For the text-containing cell, return its midpoint in (x, y) coordinate format. 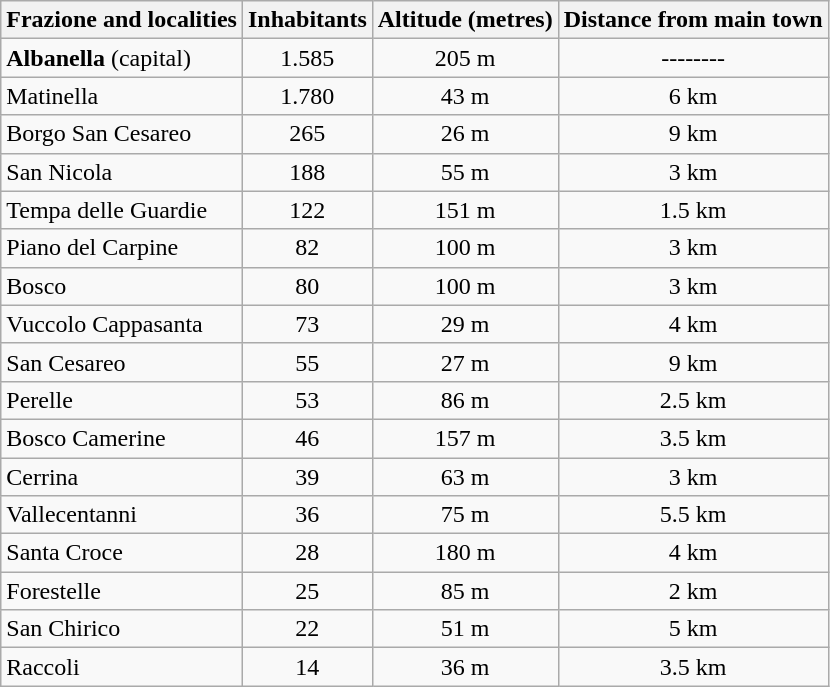
36 m (465, 667)
Raccoli (122, 667)
Frazione and localities (122, 20)
-------- (693, 58)
86 m (465, 400)
26 m (465, 134)
Altitude (metres) (465, 20)
San Nicola (122, 172)
27 m (465, 362)
Vallecentanni (122, 515)
5 km (693, 629)
1.780 (307, 96)
188 (307, 172)
Tempa delle Guardie (122, 210)
53 (307, 400)
2 km (693, 591)
Inhabitants (307, 20)
Perelle (122, 400)
39 (307, 477)
Vuccolo Cappasanta (122, 324)
151 m (465, 210)
San Cesareo (122, 362)
36 (307, 515)
82 (307, 248)
San Chirico (122, 629)
Matinella (122, 96)
Forestelle (122, 591)
1.585 (307, 58)
43 m (465, 96)
75 m (465, 515)
157 m (465, 438)
Santa Croce (122, 553)
6 km (693, 96)
Cerrina (122, 477)
51 m (465, 629)
Borgo San Cesareo (122, 134)
22 (307, 629)
63 m (465, 477)
46 (307, 438)
29 m (465, 324)
265 (307, 134)
1.5 km (693, 210)
Bosco (122, 286)
80 (307, 286)
Albanella (capital) (122, 58)
180 m (465, 553)
Distance from main town (693, 20)
55 m (465, 172)
122 (307, 210)
2.5 km (693, 400)
25 (307, 591)
205 m (465, 58)
Piano del Carpine (122, 248)
55 (307, 362)
Bosco Camerine (122, 438)
14 (307, 667)
73 (307, 324)
28 (307, 553)
85 m (465, 591)
5.5 km (693, 515)
